Find where the given text appears and provide that cell's center as [x, y] coordinate. 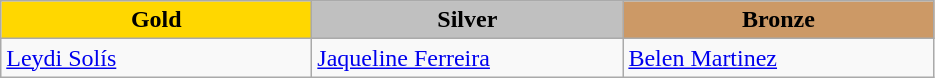
Leydi Solís [156, 58]
Gold [156, 20]
Belen Martinez [778, 58]
Jaqueline Ferreira [468, 58]
Silver [468, 20]
Bronze [778, 20]
